Pinpoint the cell where the given text exists, returning its [x, y] midpoint coordinate. 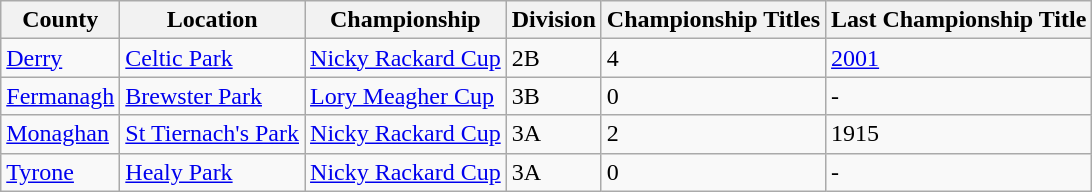
Fermanagh [60, 96]
Healy Park [212, 172]
Celtic Park [212, 58]
Lory Meagher Cup [406, 96]
2 [713, 134]
Location [212, 20]
Championship [406, 20]
2001 [959, 58]
3B [554, 96]
County [60, 20]
4 [713, 58]
Derry [60, 58]
Monaghan [60, 134]
Championship Titles [713, 20]
Last Championship Title [959, 20]
2B [554, 58]
1915 [959, 134]
Brewster Park [212, 96]
St Tiernach's Park [212, 134]
Tyrone [60, 172]
Division [554, 20]
